Identify which cell holds the provided text, then report its [X, Y] central coordinate. 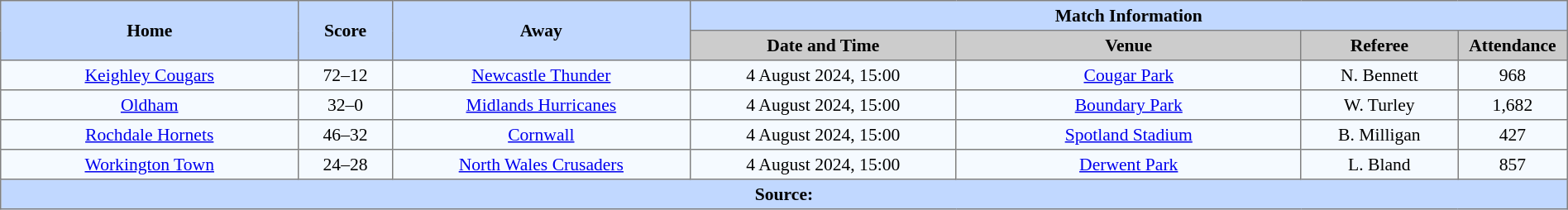
Score [346, 31]
Date and Time [823, 45]
968 [1513, 75]
Cornwall [541, 135]
B. Milligan [1379, 135]
32–0 [346, 105]
Workington Town [150, 165]
72–12 [346, 75]
Home [150, 31]
Source: [784, 194]
L. Bland [1379, 165]
46–32 [346, 135]
North Wales Crusaders [541, 165]
Oldham [150, 105]
Newcastle Thunder [541, 75]
Away [541, 31]
Attendance [1513, 45]
427 [1513, 135]
Venue [1128, 45]
1,682 [1513, 105]
W. Turley [1379, 105]
N. Bennett [1379, 75]
Rochdale Hornets [150, 135]
Derwent Park [1128, 165]
Midlands Hurricanes [541, 105]
Boundary Park [1128, 105]
Match Information [1128, 16]
Referee [1379, 45]
Keighley Cougars [150, 75]
24–28 [346, 165]
857 [1513, 165]
Spotland Stadium [1128, 135]
Cougar Park [1128, 75]
